Return the [x, y] coordinate for the center point of the cell that contains the specified text.  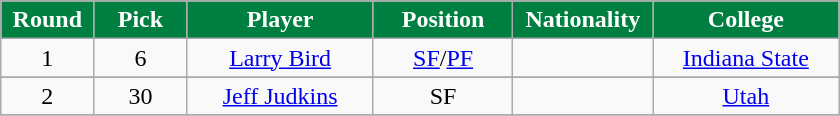
Player [280, 20]
Nationality [583, 20]
Position [443, 20]
6 [140, 58]
1 [48, 58]
Pick [140, 20]
SF/PF [443, 58]
Utah [746, 96]
SF [443, 96]
College [746, 20]
Larry Bird [280, 58]
30 [140, 96]
2 [48, 96]
Jeff Judkins [280, 96]
Indiana State [746, 58]
Round [48, 20]
